Output the (X, Y) coordinate of the center of the cell containing the given text.  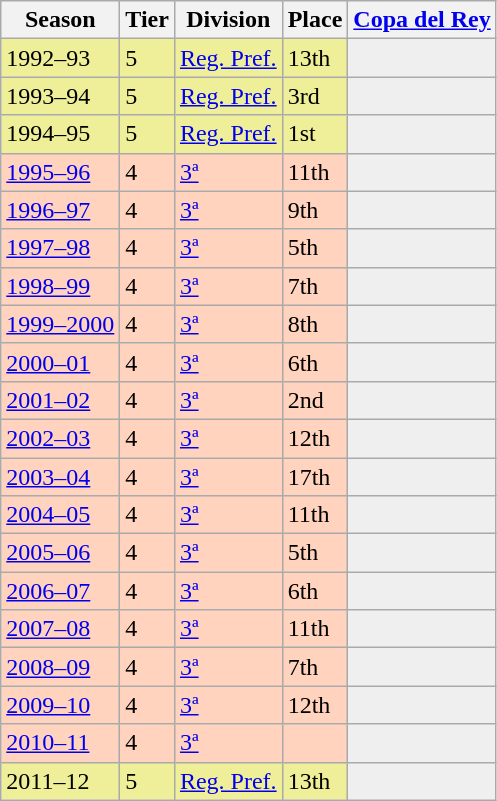
8th (315, 324)
1994–95 (60, 134)
2007–08 (60, 629)
2006–07 (60, 591)
2002–03 (60, 438)
Season (60, 20)
3rd (315, 96)
17th (315, 477)
Copa del Rey (422, 20)
2000–01 (60, 362)
Place (315, 20)
Tier (148, 20)
2nd (315, 400)
2008–09 (60, 667)
1997–98 (60, 248)
2004–05 (60, 515)
2005–06 (60, 553)
9th (315, 210)
1993–94 (60, 96)
2003–04 (60, 477)
2010–11 (60, 743)
Division (228, 20)
1996–97 (60, 210)
1st (315, 134)
1999–2000 (60, 324)
1992–93 (60, 58)
2001–02 (60, 400)
2009–10 (60, 705)
2011–12 (60, 781)
1995–96 (60, 172)
1998–99 (60, 286)
